Detect which cell encompasses the target text, then output its [X, Y] center coordinate. 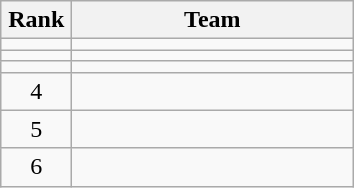
5 [36, 129]
6 [36, 167]
Rank [36, 20]
Team [212, 20]
4 [36, 91]
